Detect which cell encompasses the target text, then output its (X, Y) center coordinate. 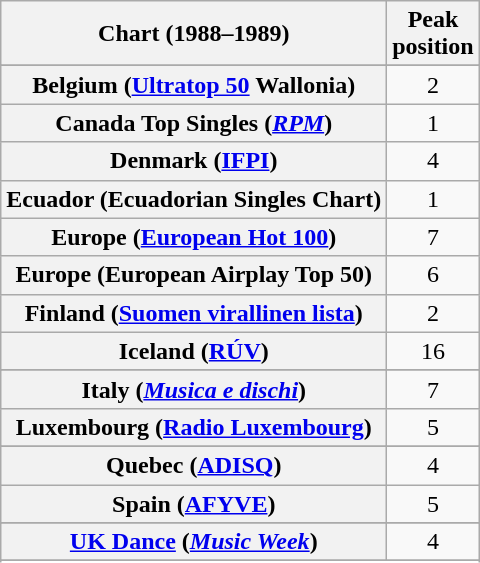
Luxembourg (Radio Luxembourg) (194, 427)
Quebec (ADISQ) (194, 465)
Europe (European Hot 100) (194, 237)
6 (433, 275)
16 (433, 351)
Italy (Musica e dischi) (194, 389)
UK Dance (Music Week) (194, 542)
Peakposition (433, 34)
Iceland (RÚV) (194, 351)
Belgium (Ultratop 50 Wallonia) (194, 85)
Denmark (IFPI) (194, 161)
Ecuador (Ecuadorian Singles Chart) (194, 199)
Finland (Suomen virallinen lista) (194, 313)
Chart (1988–1989) (194, 34)
Spain (AFYVE) (194, 503)
Europe (European Airplay Top 50) (194, 275)
Canada Top Singles (RPM) (194, 123)
